Return [x, y] of the center of cell containing provided text 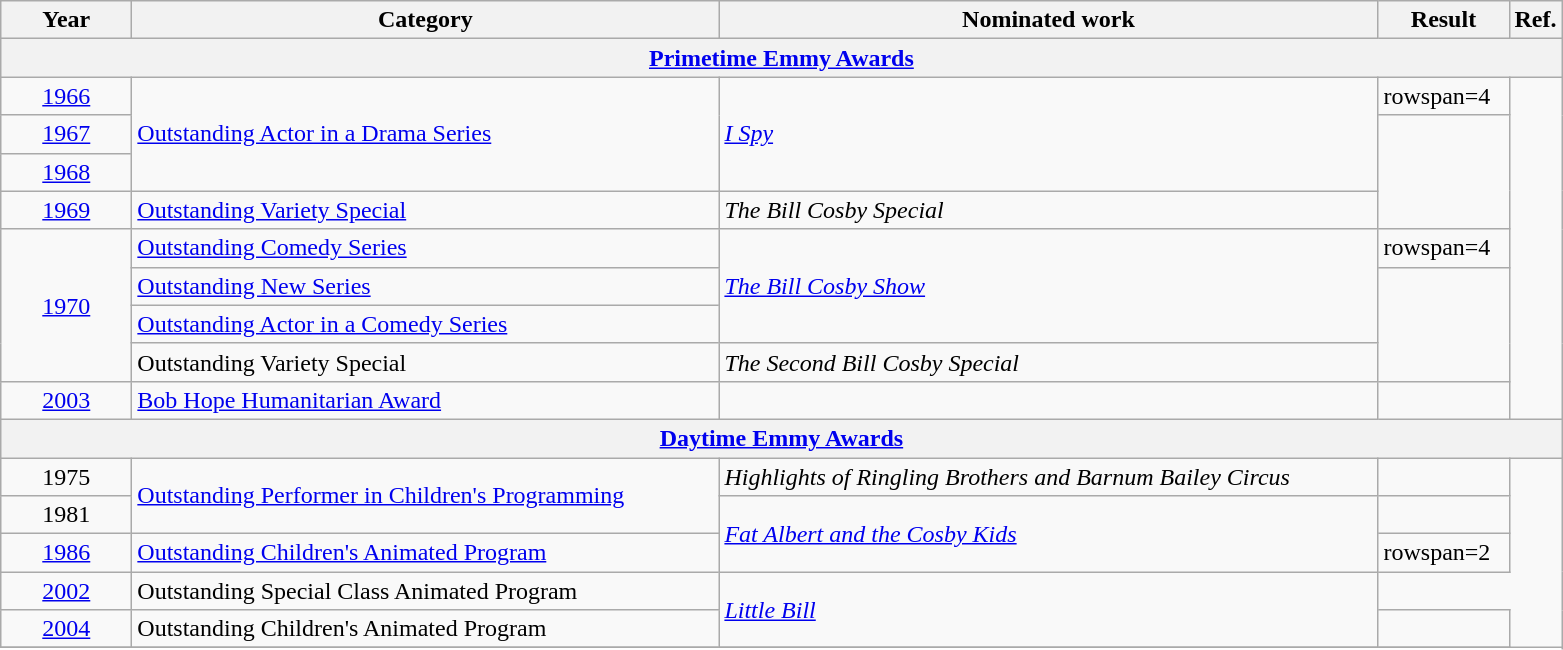
Outstanding Actor in a Comedy Series [426, 324]
1969 [66, 210]
1981 [66, 515]
1967 [66, 134]
Category [426, 20]
Primetime Emmy Awards [782, 58]
The Bill Cosby Show [1048, 286]
2004 [66, 629]
Outstanding Comedy Series [426, 248]
Outstanding Actor in a Drama Series [426, 134]
The Second Bill Cosby Special [1048, 362]
Outstanding Performer in Children's Programming [426, 496]
2003 [66, 400]
Ref. [1536, 20]
1968 [66, 172]
Little Bill [1048, 610]
1970 [66, 305]
Highlights of Ringling Brothers and Barnum Bailey Circus [1048, 477]
1986 [66, 553]
1966 [66, 96]
rowspan=2 [1444, 553]
Result [1444, 20]
Bob Hope Humanitarian Award [426, 400]
The Bill Cosby Special [1048, 210]
Fat Albert and the Cosby Kids [1048, 534]
Daytime Emmy Awards [782, 438]
Outstanding Special Class Animated Program [426, 591]
Nominated work [1048, 20]
I Spy [1048, 134]
Outstanding New Series [426, 286]
Year [66, 20]
1975 [66, 477]
2002 [66, 591]
